Extract the [x, y] coordinate from the center of the cell holding the provided text.  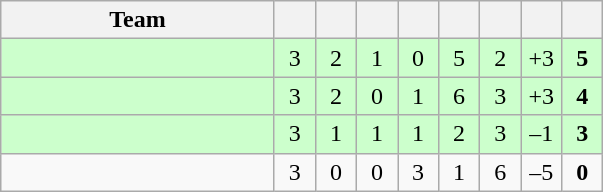
Team [138, 20]
4 [582, 96]
–5 [542, 172]
–1 [542, 134]
